Return (X, Y) of the center of cell containing provided text 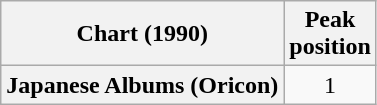
1 (330, 85)
Chart (1990) (142, 34)
Japanese Albums (Oricon) (142, 85)
Peak position (330, 34)
